Detect which cell encompasses the target text, then output its (x, y) center coordinate. 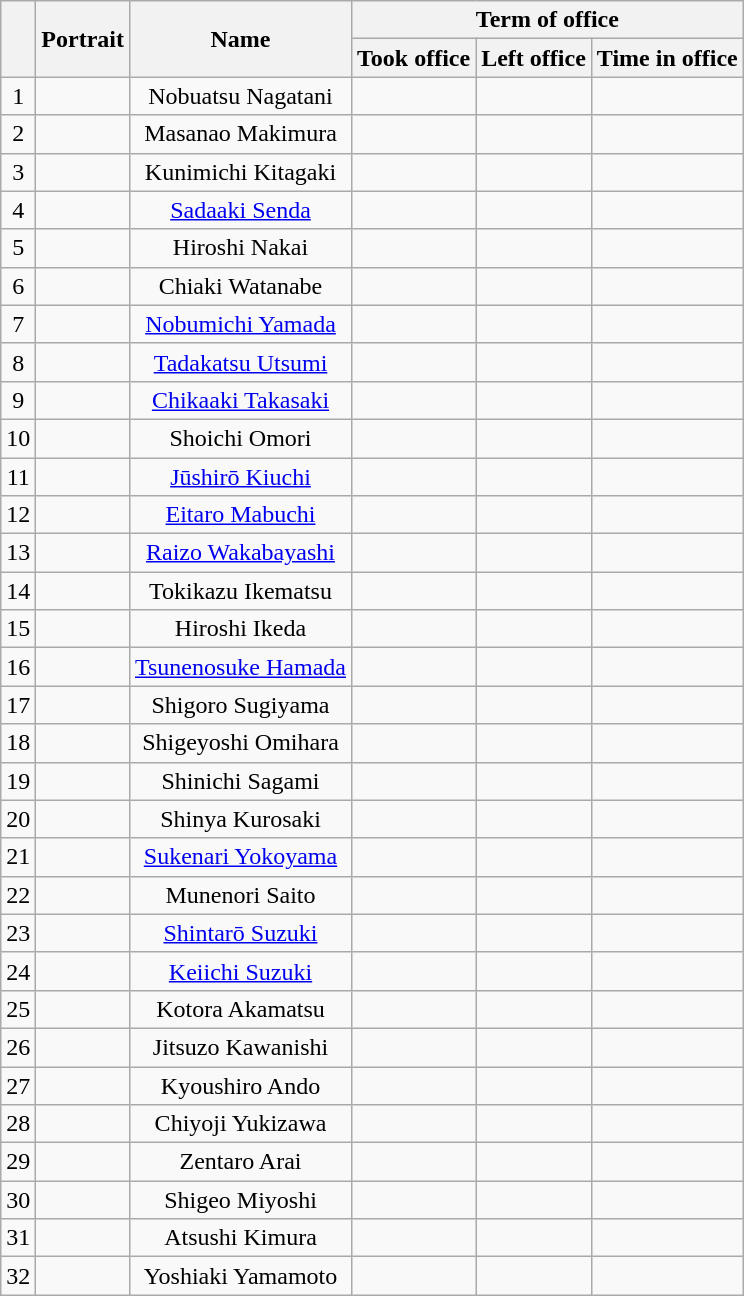
30 (18, 1200)
Shinya Kurosaki (240, 819)
10 (18, 438)
28 (18, 1124)
Shintarō Suzuki (240, 933)
Shigoro Sugiyama (240, 705)
11 (18, 477)
22 (18, 895)
6 (18, 286)
8 (18, 362)
Munenori Saito (240, 895)
Atsushi Kimura (240, 1238)
23 (18, 933)
Yoshiaki Yamamoto (240, 1276)
Sadaaki Senda (240, 210)
Hiroshi Ikeda (240, 629)
26 (18, 1047)
25 (18, 1009)
15 (18, 629)
Shinichi Sagami (240, 781)
Shigeo Miyoshi (240, 1200)
Zentaro Arai (240, 1162)
Term of office (547, 20)
Took office (413, 58)
Shigeyoshi Omihara (240, 743)
18 (18, 743)
Tsunenosuke Hamada (240, 667)
Eitaro Mabuchi (240, 515)
2 (18, 134)
Chiaki Watanabe (240, 286)
1 (18, 96)
Tadakatsu Utsumi (240, 362)
Jūshirō Kiuchi (240, 477)
Shoichi Omori (240, 438)
20 (18, 819)
14 (18, 591)
Left office (534, 58)
16 (18, 667)
21 (18, 857)
27 (18, 1085)
13 (18, 553)
Sukenari Yokoyama (240, 857)
Kotora Akamatsu (240, 1009)
Nobumichi Yamada (240, 324)
Nobuatsu Nagatani (240, 96)
24 (18, 971)
Jitsuzo Kawanishi (240, 1047)
4 (18, 210)
Raizo Wakabayashi (240, 553)
Name (240, 39)
Masanao Makimura (240, 134)
9 (18, 400)
32 (18, 1276)
31 (18, 1238)
Time in office (667, 58)
12 (18, 515)
Kunimichi Kitagaki (240, 172)
5 (18, 248)
Chikaaki Takasaki (240, 400)
7 (18, 324)
Chiyoji Yukizawa (240, 1124)
Portrait (83, 39)
Tokikazu Ikematsu (240, 591)
Kyoushiro Ando (240, 1085)
19 (18, 781)
3 (18, 172)
17 (18, 705)
Keiichi Suzuki (240, 971)
Hiroshi Nakai (240, 248)
29 (18, 1162)
